Locate the cell with the specified text and output its [X, Y] center coordinate. 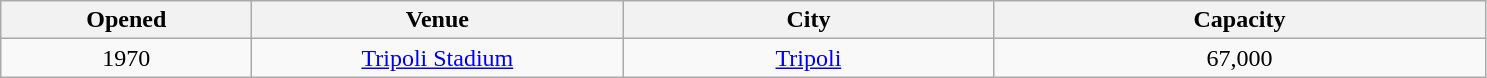
1970 [126, 58]
Tripoli Stadium [438, 58]
67,000 [1240, 58]
City [808, 20]
Capacity [1240, 20]
Opened [126, 20]
Venue [438, 20]
Tripoli [808, 58]
